Return (x, y) of the center of cell containing provided text 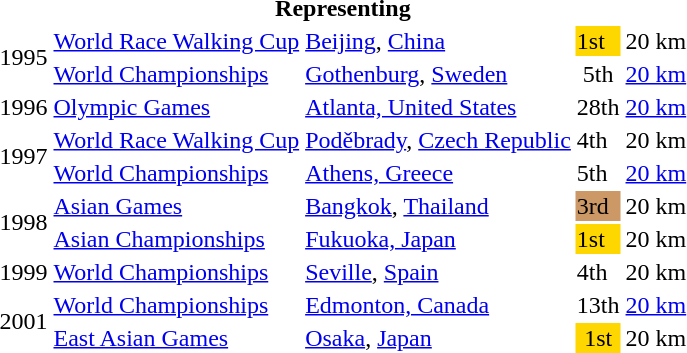
East Asian Games (176, 338)
Olympic Games (176, 107)
Gothenburg, Sweden (438, 74)
Athens, Greece (438, 173)
Osaka, Japan (438, 338)
Edmonton, Canada (438, 305)
Bangkok, Thailand (438, 206)
13th (598, 305)
Atlanta, United States (438, 107)
Asian Games (176, 206)
Beijing, China (438, 41)
Seville, Spain (438, 272)
Fukuoka, Japan (438, 239)
28th (598, 107)
Asian Championships (176, 239)
3rd (598, 206)
Poděbrady, Czech Republic (438, 140)
